Output the (X, Y) coordinate of the center of the cell containing the given text.  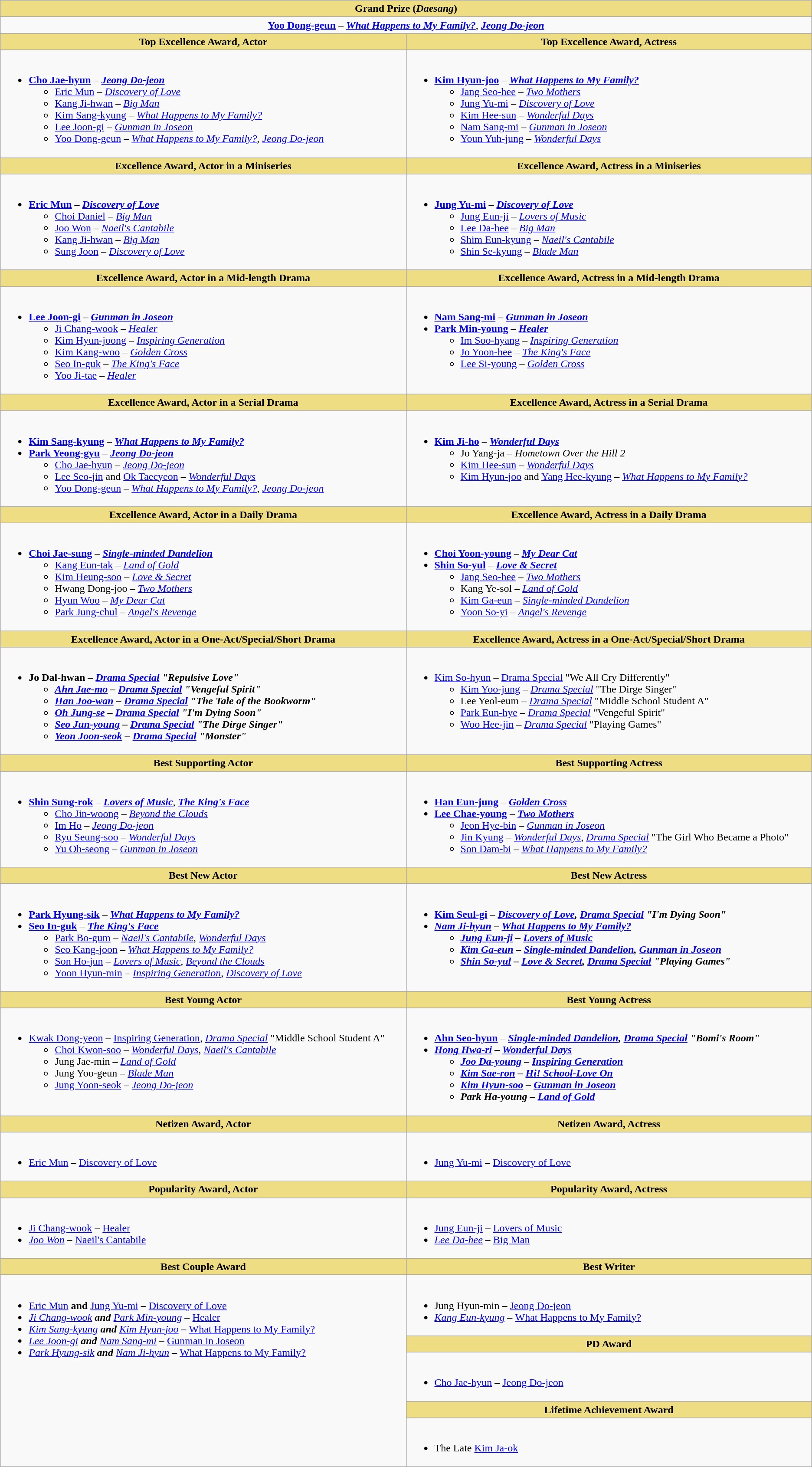
Best Supporting Actress (609, 763)
Popularity Award, Actress (609, 1189)
Excellence Award, Actor in a Mid-length Drama (203, 278)
Excellence Award, Actress in a Serial Drama (609, 402)
Best New Actor (203, 876)
Best Writer (609, 1267)
Jung Hyun-min – Jeong Do-jeonKang Eun-kyung – What Happens to My Family? (609, 1305)
Best Supporting Actor (203, 763)
Jung Yu-mi – Discovery of Love (609, 1157)
Eric Mun – Discovery of Love (203, 1157)
Jung Eun-ji – Lovers of MusicLee Da-hee – Big Man (609, 1228)
Best Young Actor (203, 1000)
Excellence Award, Actress in a Mid-length Drama (609, 278)
Best Couple Award (203, 1267)
Top Excellence Award, Actor (203, 42)
Excellence Award, Actor in a Serial Drama (203, 402)
Excellence Award, Actress in a Miniseries (609, 166)
Nam Sang-mi – Gunman in JoseonPark Min-young – HealerIm Soo-hyang – Inspiring GenerationJo Yoon-hee – The King's FaceLee Si-young – Golden Cross (609, 340)
Best New Actress (609, 876)
Excellence Award, Actress in a Daily Drama (609, 515)
Netizen Award, Actress (609, 1124)
Netizen Award, Actor (203, 1124)
Lifetime Achievement Award (609, 1410)
Best Young Actress (609, 1000)
The Late Kim Ja-ok (609, 1442)
Ji Chang-wook – HealerJoo Won – Naeil's Cantabile (203, 1228)
PD Award (609, 1344)
Yoo Dong-geun – What Happens to My Family?, Jeong Do-jeon (406, 25)
Top Excellence Award, Actress (609, 42)
Excellence Award, Actor in a Miniseries (203, 166)
Eric Mun – Discovery of LoveChoi Daniel – Big ManJoo Won – Naeil's CantabileKang Ji-hwan – Big ManSung Joon – Discovery of Love (203, 222)
Excellence Award, Actress in a One-Act/Special/Short Drama (609, 639)
Cho Jae-hyun – Jeong Do-jeon (609, 1376)
Jung Yu-mi – Discovery of LoveJung Eun-ji – Lovers of MusicLee Da-hee – Big ManShim Eun-kyung – Naeil's CantabileShin Se-kyung – Blade Man (609, 222)
Popularity Award, Actor (203, 1189)
Excellence Award, Actor in a One-Act/Special/Short Drama (203, 639)
Excellence Award, Actor in a Daily Drama (203, 515)
Grand Prize (Daesang) (406, 9)
